Return [X, Y] of the center of cell containing provided text 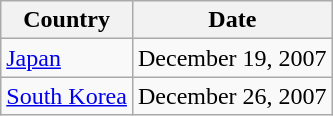
December 26, 2007 [232, 96]
Country [67, 20]
Date [232, 20]
South Korea [67, 96]
Japan [67, 58]
December 19, 2007 [232, 58]
